Detect which cell encompasses the target text, then output its [X, Y] center coordinate. 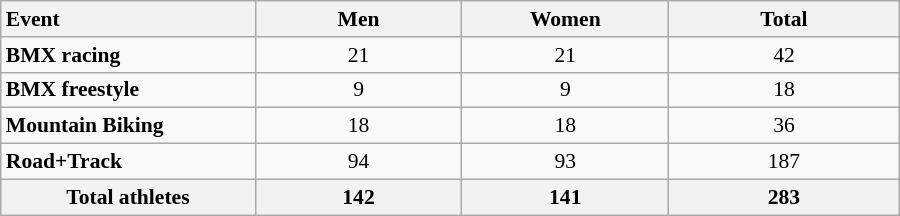
36 [784, 126]
142 [358, 197]
Total [784, 19]
93 [566, 162]
283 [784, 197]
BMX freestyle [128, 90]
BMX racing [128, 55]
Men [358, 19]
Total athletes [128, 197]
42 [784, 55]
187 [784, 162]
Road+Track [128, 162]
Event [128, 19]
Women [566, 19]
Mountain Biking [128, 126]
141 [566, 197]
94 [358, 162]
